Output the (X, Y) coordinate of the center of the cell containing the given text.  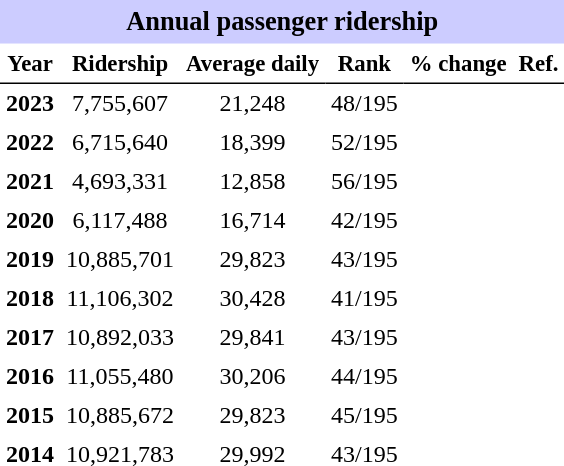
10,885,672 (120, 416)
30,428 (252, 298)
2023 (30, 104)
48/195 (364, 104)
Annual passenger ridership (282, 22)
41/195 (364, 298)
10,892,033 (120, 338)
29,841 (252, 338)
6,117,488 (120, 220)
4,693,331 (120, 182)
18,399 (252, 142)
11,055,480 (120, 376)
2016 (30, 376)
52/195 (364, 142)
2020 (30, 220)
Average daily (252, 64)
7,755,607 (120, 104)
21,248 (252, 104)
2021 (30, 182)
11,106,302 (120, 298)
Rank (364, 64)
Year (30, 64)
12,858 (252, 182)
6,715,640 (120, 142)
% change (458, 64)
42/195 (364, 220)
56/195 (364, 182)
30,206 (252, 376)
2022 (30, 142)
2018 (30, 298)
Ridership (120, 64)
2017 (30, 338)
45/195 (364, 416)
10,885,701 (120, 260)
2015 (30, 416)
44/195 (364, 376)
16,714 (252, 220)
2019 (30, 260)
